Locate the cell with the specified text and output its (x, y) center coordinate. 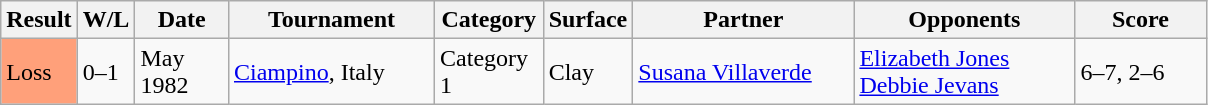
0–1 (106, 72)
Date (182, 20)
6–7, 2–6 (1140, 72)
Category (490, 20)
Tournament (331, 20)
Partner (744, 20)
Loss (39, 72)
Score (1140, 20)
Ciampino, Italy (331, 72)
Opponents (964, 20)
W/L (106, 20)
Category 1 (490, 72)
Surface (588, 20)
Susana Villaverde (744, 72)
Clay (588, 72)
May 1982 (182, 72)
Elizabeth Jones Debbie Jevans (964, 72)
Result (39, 20)
